Find where the given text appears and provide that cell's center as [X, Y] coordinate. 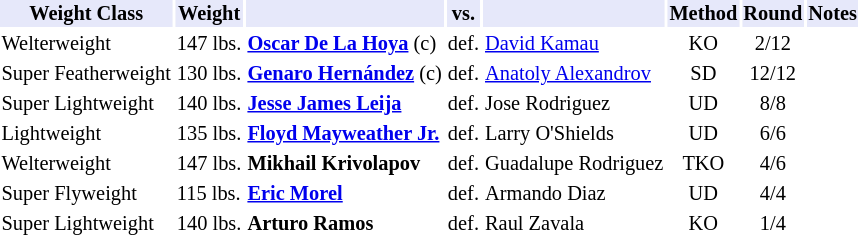
Jose Rodriguez [574, 104]
Guadalupe Rodriguez [574, 164]
KO [704, 44]
Weight Class [86, 14]
Method [704, 14]
SD [704, 74]
Round [773, 14]
David Kamau [574, 44]
Weight [209, 14]
Anatoly Alexandrov [574, 74]
4/6 [773, 164]
Floyd Mayweather Jr. [344, 134]
TKO [704, 164]
Eric Morel [344, 194]
Super Flyweight [86, 194]
8/8 [773, 104]
Super Lightweight [86, 104]
140 lbs. [209, 104]
4/4 [773, 194]
vs. [463, 14]
115 lbs. [209, 194]
Larry O'Shields [574, 134]
Jesse James Leija [344, 104]
6/6 [773, 134]
135 lbs. [209, 134]
130 lbs. [209, 74]
Mikhail Krivolapov [344, 164]
Armando Diaz [574, 194]
Oscar De La Hoya (c) [344, 44]
2/12 [773, 44]
12/12 [773, 74]
Super Featherweight [86, 74]
Genaro Hernández (c) [344, 74]
Lightweight [86, 134]
